Find where the given text appears and provide that cell's center as (X, Y) coordinate. 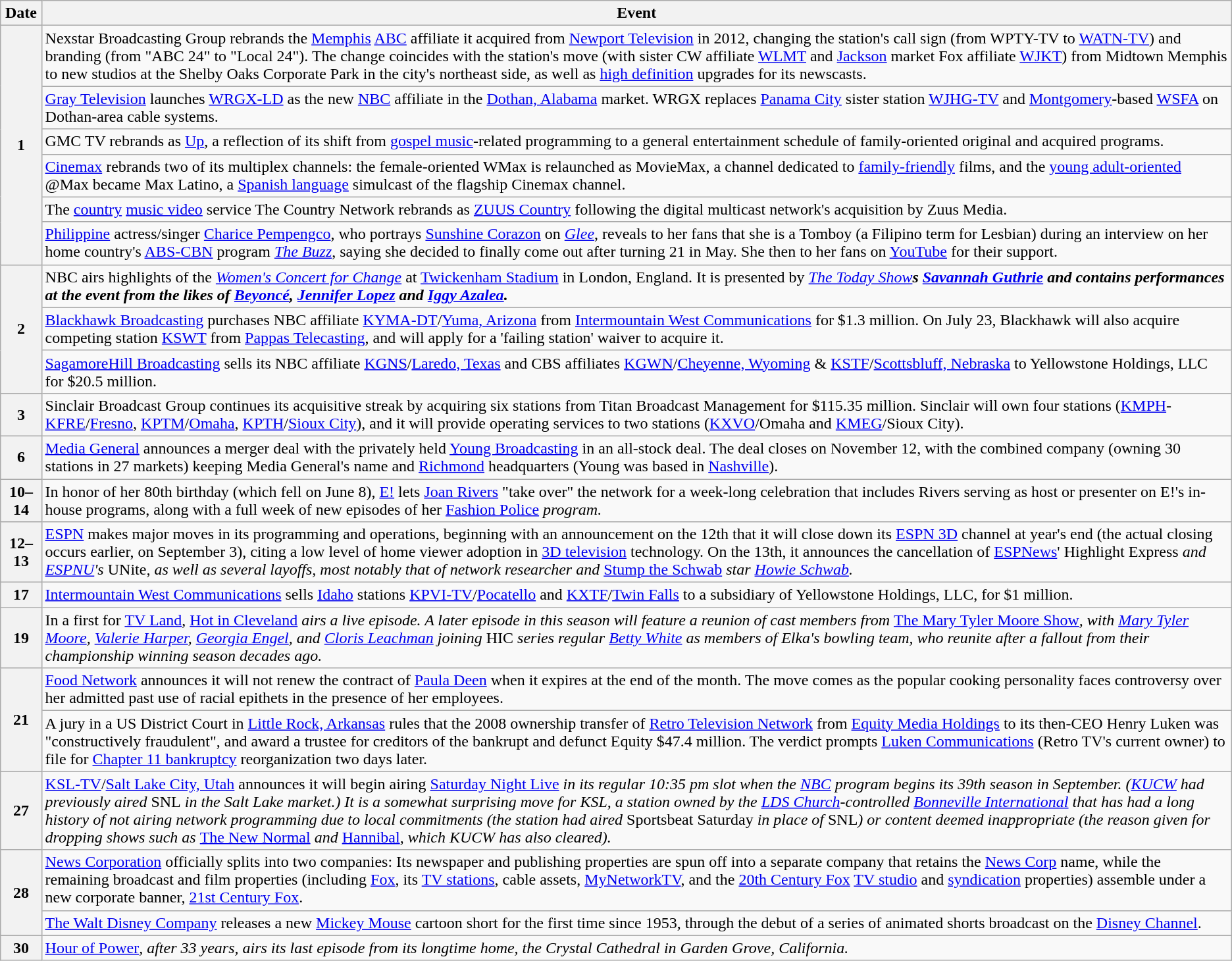
Date (21, 13)
The country music video service The Country Network rebrands as ZUUS Country following the digital multicast network's acquisition by Zuus Media. (636, 209)
30 (21, 948)
17 (21, 595)
27 (21, 811)
Event (636, 13)
21 (21, 720)
1 (21, 145)
10–14 (21, 500)
6 (21, 457)
12–13 (21, 552)
3 (21, 415)
2 (21, 329)
28 (21, 893)
19 (21, 638)
Hour of Power, after 33 years, airs its last episode from its longtime home, the Crystal Cathedral in Garden Grove, California. (636, 948)
